From the cell containing the given text, extract its center point as [x, y] coordinate. 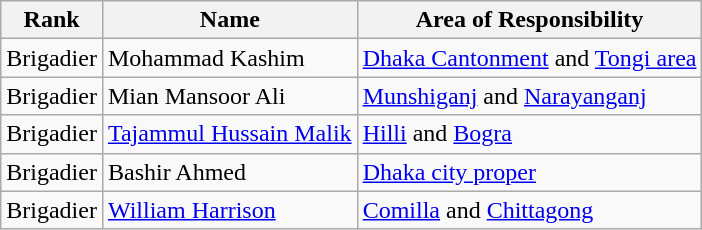
Bashir Ahmed [230, 172]
Name [230, 20]
Tajammul Hussain Malik [230, 134]
Comilla and Chittagong [530, 210]
Area of Responsibility [530, 20]
Dhaka Cantonment and Tongi area [530, 58]
Mian Mansoor Ali [230, 96]
Mohammad Kashim [230, 58]
William Harrison [230, 210]
Dhaka city proper [530, 172]
Munshiganj and Narayanganj [530, 96]
Rank [52, 20]
Hilli and Bogra [530, 134]
